Extract the (x, y) coordinate from the center of the cell holding the provided text.  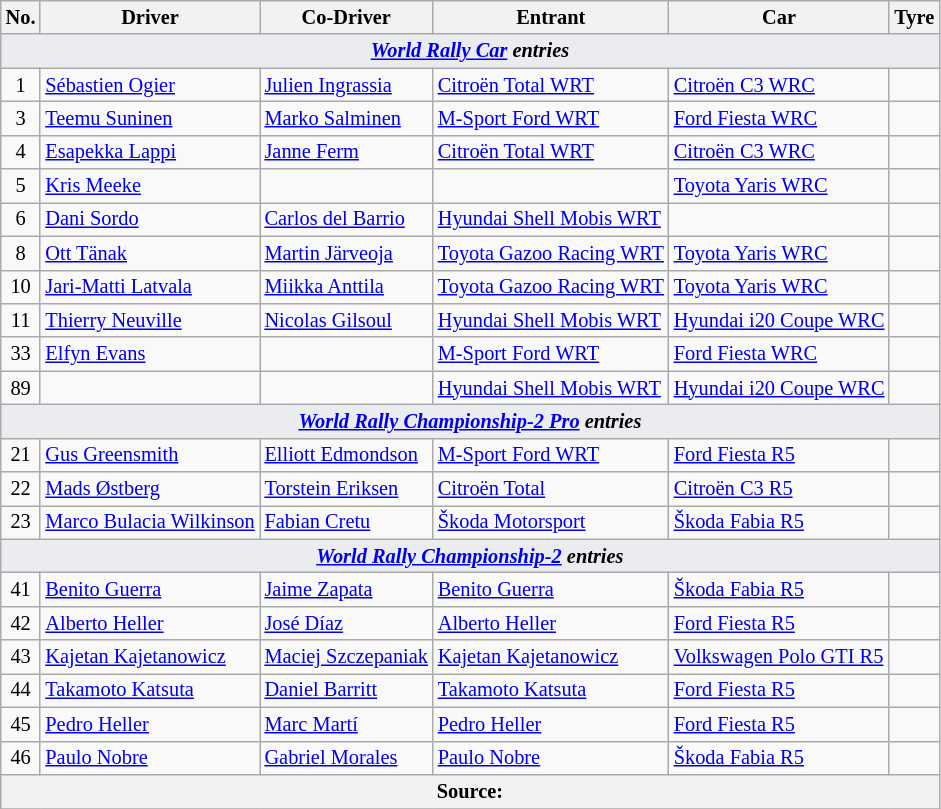
Nicolas Gilsoul (346, 320)
Marco Bulacia Wilkinson (150, 522)
4 (21, 152)
Dani Sordo (150, 219)
44 (21, 690)
Marko Salminen (346, 118)
23 (21, 522)
Elfyn Evans (150, 354)
Marc Martí (346, 724)
21 (21, 455)
Esapekka Lappi (150, 152)
Julien Ingrassia (346, 85)
Janne Ferm (346, 152)
3 (21, 118)
Martin Järveoja (346, 253)
Tyre (914, 17)
Škoda Motorsport (551, 522)
José Díaz (346, 623)
46 (21, 758)
43 (21, 657)
Citroën C3 R5 (780, 489)
Sébastien Ogier (150, 85)
89 (21, 388)
Ott Tänak (150, 253)
World Rally Championship-2 Pro entries (470, 421)
Jari-Matti Latvala (150, 287)
Volkswagen Polo GTI R5 (780, 657)
Co-Driver (346, 17)
Miikka Anttila (346, 287)
Jaime Zapata (346, 589)
45 (21, 724)
10 (21, 287)
Mads Østberg (150, 489)
Gabriel Morales (346, 758)
Elliott Edmondson (346, 455)
World Rally Championship-2 entries (470, 556)
Teemu Suninen (150, 118)
Thierry Neuville (150, 320)
5 (21, 186)
World Rally Car entries (470, 51)
Carlos del Barrio (346, 219)
Car (780, 17)
8 (21, 253)
Gus Greensmith (150, 455)
22 (21, 489)
Maciej Szczepaniak (346, 657)
6 (21, 219)
Driver (150, 17)
Daniel Barritt (346, 690)
Citroën Total (551, 489)
Kris Meeke (150, 186)
Source: (470, 791)
Fabian Cretu (346, 522)
41 (21, 589)
1 (21, 85)
11 (21, 320)
42 (21, 623)
33 (21, 354)
Entrant (551, 17)
Torstein Eriksen (346, 489)
No. (21, 17)
